Detect which cell encompasses the target text, then output its (X, Y) center coordinate. 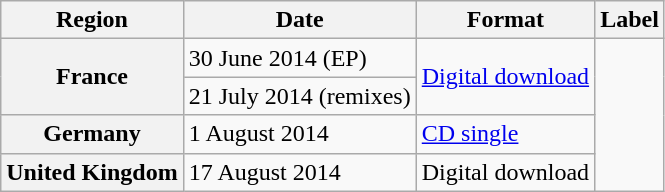
Region (92, 20)
17 August 2014 (300, 172)
Date (300, 20)
1 August 2014 (300, 134)
France (92, 77)
United Kingdom (92, 172)
21 July 2014 (remixes) (300, 96)
Format (505, 20)
Label (630, 20)
30 June 2014 (EP) (300, 58)
Germany (92, 134)
CD single (505, 134)
